Scan for the cell matching the given text and deliver its (X, Y) coordinate at center. 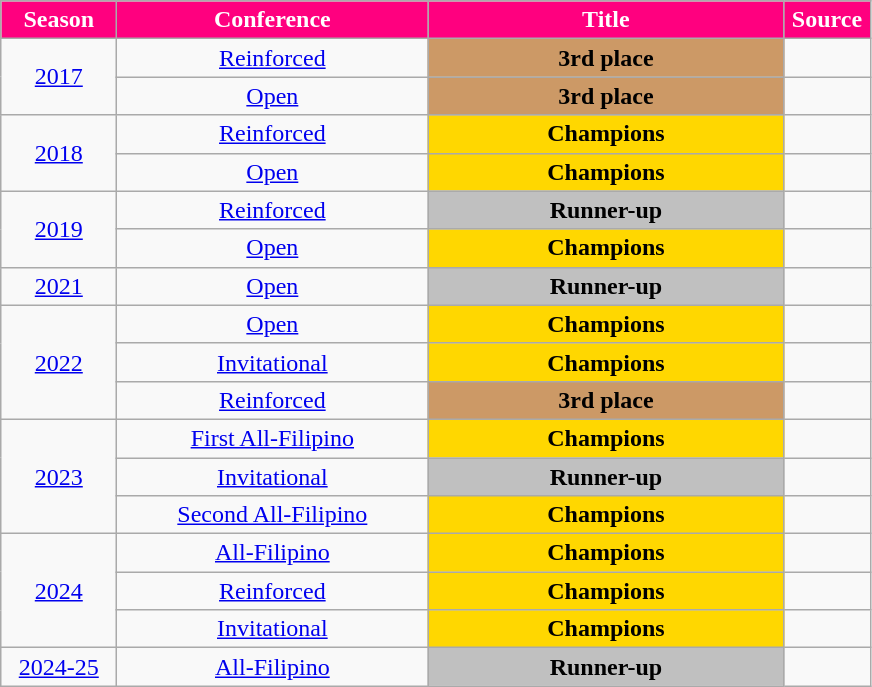
2019 (59, 229)
2023 (59, 476)
2024 (59, 591)
Title (606, 20)
Source (827, 20)
2017 (59, 77)
Season (59, 20)
2024-25 (59, 667)
2022 (59, 362)
2021 (59, 286)
First All-Filipino (272, 438)
2018 (59, 153)
Conference (272, 20)
Second All-Filipino (272, 515)
